Provide the [X, Y] coordinate of the cell's center where the given text is located.  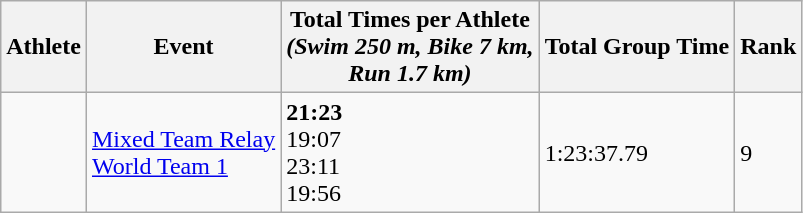
Athlete [44, 47]
9 [768, 152]
21:2319:0723:1119:56 [410, 152]
Total Times per Athlete (Swim 250 m, Bike 7 km, Run 1.7 km) [410, 47]
Rank [768, 47]
Mixed Team Relay World Team 1 [183, 152]
1:23:37.79 [637, 152]
Event [183, 47]
Total Group Time [637, 47]
